Locate the cell with the specified text and output its (x, y) center coordinate. 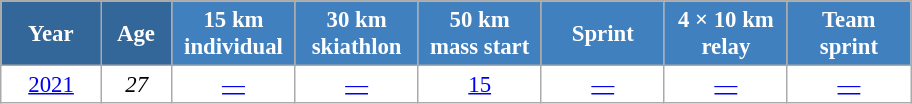
30 km skiathlon (356, 34)
4 × 10 km relay (726, 34)
Year (52, 34)
Age (136, 34)
27 (136, 85)
Sprint (602, 34)
50 km mass start (480, 34)
15 km individual (234, 34)
2021 (52, 85)
Team sprint (848, 34)
15 (480, 85)
